From the cell containing the given text, extract its center point as [X, Y] coordinate. 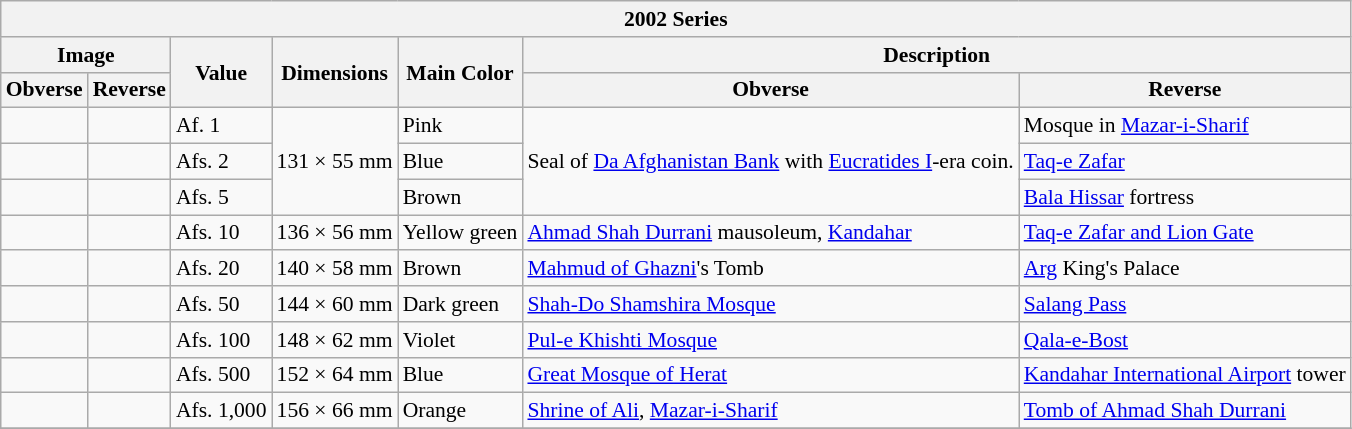
156 × 66 mm [335, 411]
Afs. 1,000 [222, 411]
Afs. 20 [222, 269]
Value [222, 72]
Dark green [460, 304]
Seal of Da Afghanistan Bank with Eucratides I-era coin. [770, 162]
131 × 55 mm [335, 162]
144 × 60 mm [335, 304]
Afs. 5 [222, 197]
Mahmud of Ghazni's Tomb [770, 269]
Violet [460, 340]
Afs. 2 [222, 162]
Taq-e Zafar and Lion Gate [1185, 233]
Af. 1 [222, 126]
Pink [460, 126]
Afs. 10 [222, 233]
Qala-e-Bost [1185, 340]
Shrine of Ali, Mazar-i-Sharif [770, 411]
Tomb of Ahmad Shah Durrani [1185, 411]
Pul-e Khishti Mosque [770, 340]
Great Mosque of Herat [770, 375]
Afs. 500 [222, 375]
Image [86, 55]
Shah-Do Shamshira Mosque [770, 304]
Arg King's Palace [1185, 269]
152 × 64 mm [335, 375]
140 × 58 mm [335, 269]
Afs. 50 [222, 304]
Kandahar International Airport tower [1185, 375]
Bala Hissar fortress [1185, 197]
Salang Pass [1185, 304]
Dimensions [335, 72]
Mosque in Mazar-i-Sharif [1185, 126]
Description [936, 55]
Orange [460, 411]
2002 Series [676, 19]
Taq-e Zafar [1185, 162]
Ahmad Shah Durrani mausoleum, Kandahar [770, 233]
Afs. 100 [222, 340]
136 × 56 mm [335, 233]
Yellow green [460, 233]
Main Color [460, 72]
148 × 62 mm [335, 340]
